Detect which cell encompasses the target text, then output its [x, y] center coordinate. 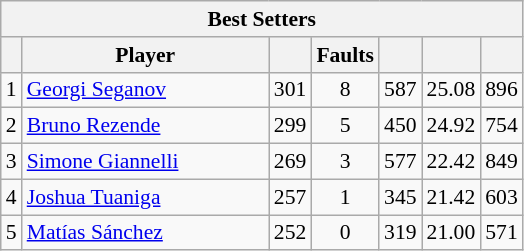
4 [12, 197]
2 [12, 126]
257 [290, 197]
849 [502, 162]
571 [502, 233]
896 [502, 90]
Simone Giannelli [146, 162]
Bruno Rezende [146, 126]
299 [290, 126]
21.42 [452, 197]
301 [290, 90]
Matías Sánchez [146, 233]
8 [345, 90]
319 [400, 233]
252 [290, 233]
25.08 [452, 90]
450 [400, 126]
603 [502, 197]
Best Setters [262, 19]
24.92 [452, 126]
Faults [345, 55]
Georgi Seganov [146, 90]
577 [400, 162]
345 [400, 197]
21.00 [452, 233]
22.42 [452, 162]
269 [290, 162]
754 [502, 126]
Joshua Tuaniga [146, 197]
0 [345, 233]
587 [400, 90]
Player [146, 55]
